Pinpoint the cell where the given text exists, returning its [x, y] midpoint coordinate. 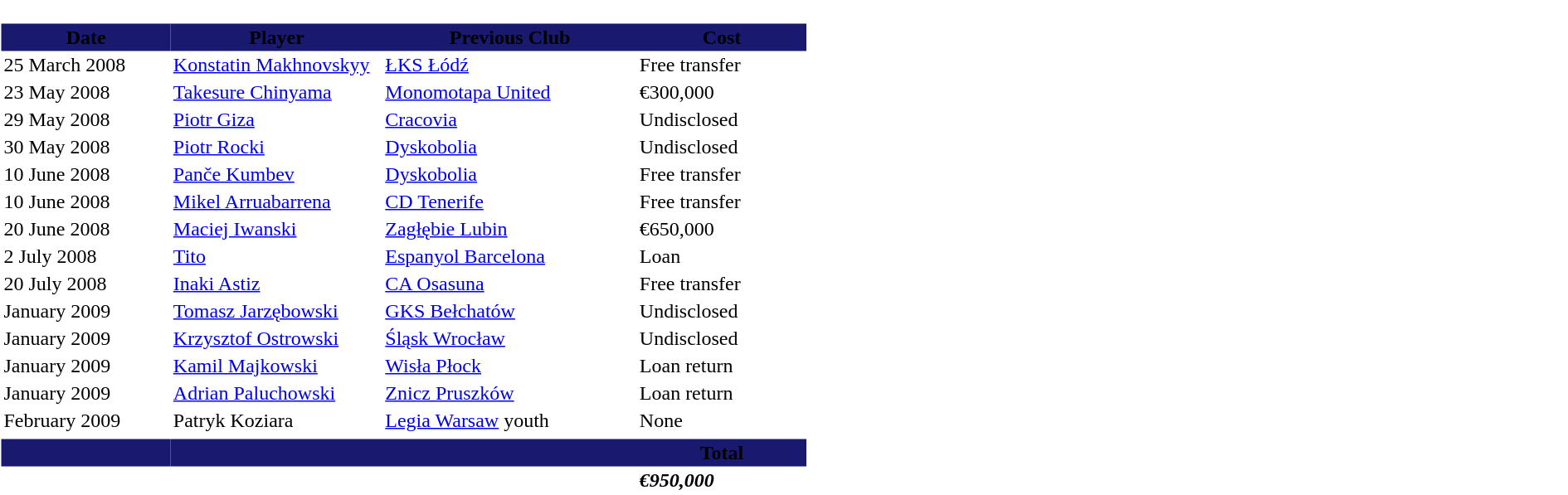
GKS Bełchatów [509, 310]
CD Tenerife [509, 201]
Zagłębie Lubin [509, 229]
Tomasz Jarzębowski [277, 310]
Inaki Astiz [277, 284]
Konstatin Makhnovskyy [277, 65]
Date [86, 36]
Takesure Chinyama [277, 91]
Previous Club [509, 36]
Adrian Paluchowski [277, 393]
Panče Kumbev [277, 174]
Krzysztof Ostrowski [277, 338]
20 June 2008 [86, 229]
Śląsk Wrocław [509, 338]
None [722, 420]
Espanyol Barcelona [509, 255]
Loan [722, 255]
€650,000 [722, 229]
Patryk Koziara [277, 420]
30 May 2008 [86, 146]
Mikel Arruabarrena [277, 201]
February 2009 [86, 420]
25 March 2008 [86, 65]
29 May 2008 [86, 119]
Player [277, 36]
Maciej Iwanski [277, 229]
Tito [277, 255]
Monomotapa United [509, 91]
Legia Warsaw youth [509, 420]
€950,000 [722, 479]
CA Osasuna [509, 284]
23 May 2008 [86, 91]
Piotr Giza [277, 119]
2 July 2008 [86, 255]
Wisła Płock [509, 365]
Cracovia [509, 119]
ŁKS Łódź [509, 65]
Piotr Rocki [277, 146]
20 July 2008 [86, 284]
Total [722, 453]
Cost [722, 36]
Znicz Pruszków [509, 393]
€300,000 [722, 91]
Kamil Majkowski [277, 365]
